Find where the given text appears and provide that cell's center as [x, y] coordinate. 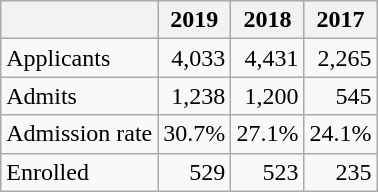
1,238 [194, 96]
4,033 [194, 58]
4,431 [268, 58]
Admits [80, 96]
235 [340, 172]
1,200 [268, 96]
27.1% [268, 134]
24.1% [340, 134]
523 [268, 172]
Applicants [80, 58]
2017 [340, 20]
529 [194, 172]
2019 [194, 20]
545 [340, 96]
Enrolled [80, 172]
2018 [268, 20]
2,265 [340, 58]
30.7% [194, 134]
Admission rate [80, 134]
